Output the (x, y) coordinate of the center of the cell containing the given text.  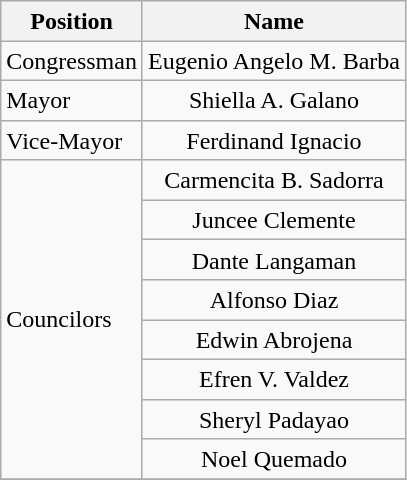
Juncee Clemente (274, 220)
Alfonso Diaz (274, 300)
Ferdinand Ignacio (274, 140)
Councilors (72, 320)
Vice-Mayor (72, 140)
Efren V. Valdez (274, 379)
Edwin Abrojena (274, 340)
Shiella A. Galano (274, 100)
Sheryl Padayao (274, 419)
Dante Langaman (274, 260)
Name (274, 21)
Mayor (72, 100)
Carmencita B. Sadorra (274, 180)
Position (72, 21)
Eugenio Angelo M. Barba (274, 61)
Noel Quemado (274, 459)
Congressman (72, 61)
